Capture the cell that displays the provided text and extract its (X, Y) central coordinate. 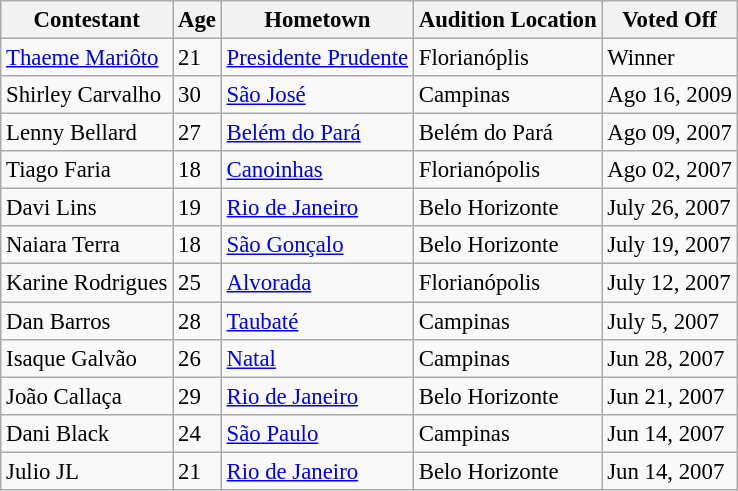
Karine Rodrigues (87, 283)
July 19, 2007 (670, 245)
July 5, 2007 (670, 321)
Winner (670, 58)
Contestant (87, 20)
Jun 28, 2007 (670, 358)
19 (198, 208)
Florianóplis (507, 58)
Thaeme Mariôto (87, 58)
28 (198, 321)
July 26, 2007 (670, 208)
25 (198, 283)
Dani Black (87, 433)
João Callaça (87, 396)
29 (198, 396)
27 (198, 133)
30 (198, 95)
Tiago Faria (87, 170)
Ago 09, 2007 (670, 133)
Ago 16, 2009 (670, 95)
July 12, 2007 (670, 283)
Shirley Carvalho (87, 95)
Davi Lins (87, 208)
26 (198, 358)
Ago 02, 2007 (670, 170)
Presidente Prudente (317, 58)
Lenny Bellard (87, 133)
São Gonçalo (317, 245)
Julio JL (87, 471)
Dan Barros (87, 321)
Voted Off (670, 20)
Isaque Galvão (87, 358)
Taubaté (317, 321)
24 (198, 433)
Jun 21, 2007 (670, 396)
Age (198, 20)
Audition Location (507, 20)
Canoinhas (317, 170)
Alvorada (317, 283)
Natal (317, 358)
Naiara Terra (87, 245)
Hometown (317, 20)
São José (317, 95)
São Paulo (317, 433)
